Search for the cell housing the specified text and yield its [X, Y] center coordinate. 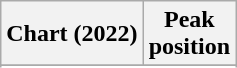
Chart (2022) [72, 34]
Peakposition [189, 34]
